Pinpoint the cell where the given text exists, returning its [x, y] midpoint coordinate. 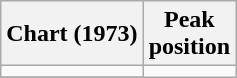
Chart (1973) [72, 34]
Peakposition [189, 34]
